Search for the cell housing the specified text and yield its [x, y] center coordinate. 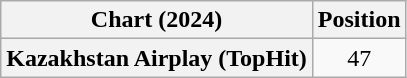
47 [359, 58]
Position [359, 20]
Chart (2024) [157, 20]
Kazakhstan Airplay (TopHit) [157, 58]
